Return (x, y) of the center of cell containing provided text 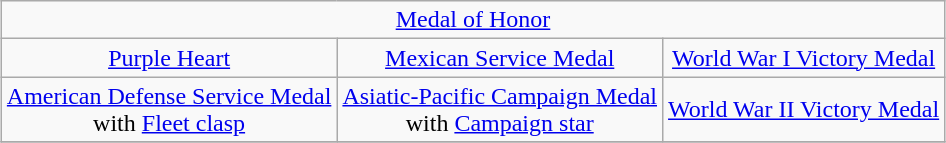
World War I Victory Medal (804, 58)
Medal of Honor (472, 20)
World War II Victory Medal (804, 110)
Mexican Service Medal (500, 58)
American Defense Service Medal with Fleet clasp (169, 110)
Asiatic-Pacific Campaign Medal with Campaign star (500, 110)
Purple Heart (169, 58)
